Detect which cell encompasses the target text, then output its (X, Y) center coordinate. 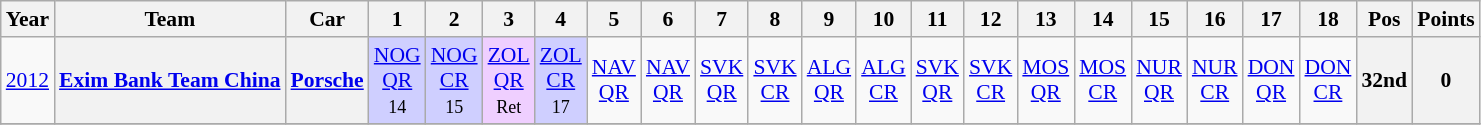
12 (990, 19)
8 (774, 19)
DONCR (1328, 80)
DONQR (1272, 80)
15 (1159, 19)
Car (328, 19)
16 (1215, 19)
Team (170, 19)
NURCR (1215, 80)
NOGQR14 (398, 80)
MOSQR (1046, 80)
0 (1446, 80)
Year (28, 19)
32nd (1384, 80)
NURQR (1159, 80)
Porsche (328, 80)
ALGQR (829, 80)
MOSCR (1102, 80)
4 (561, 19)
ALGCR (883, 80)
5 (614, 19)
NOGCR15 (454, 80)
14 (1102, 19)
6 (668, 19)
2012 (28, 80)
ZOLQRRet (509, 80)
7 (722, 19)
1 (398, 19)
17 (1272, 19)
Exim Bank Team China (170, 80)
ZOLCR17 (561, 80)
2 (454, 19)
11 (938, 19)
13 (1046, 19)
10 (883, 19)
9 (829, 19)
Pos (1384, 19)
3 (509, 19)
Points (1446, 19)
18 (1328, 19)
